Search for the cell housing the specified text and yield its (x, y) center coordinate. 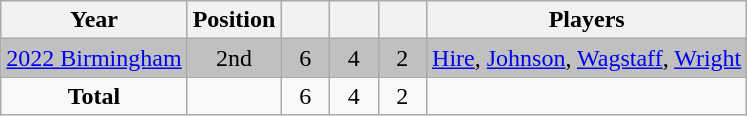
2022 Birmingham (94, 58)
Total (94, 96)
Year (94, 20)
Hire, Johnson, Wagstaff, Wright (587, 58)
Position (234, 20)
Players (587, 20)
2nd (234, 58)
